Return the (X, Y) coordinate for the center point of the cell that contains the specified text.  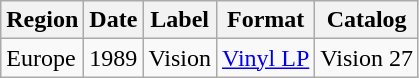
Vinyl LP (266, 58)
Catalog (367, 20)
Region (42, 20)
Vision 27 (367, 58)
1989 (114, 58)
Vision (180, 58)
Label (180, 20)
Format (266, 20)
Europe (42, 58)
Date (114, 20)
